Find where the given text appears and provide that cell's center as [X, Y] coordinate. 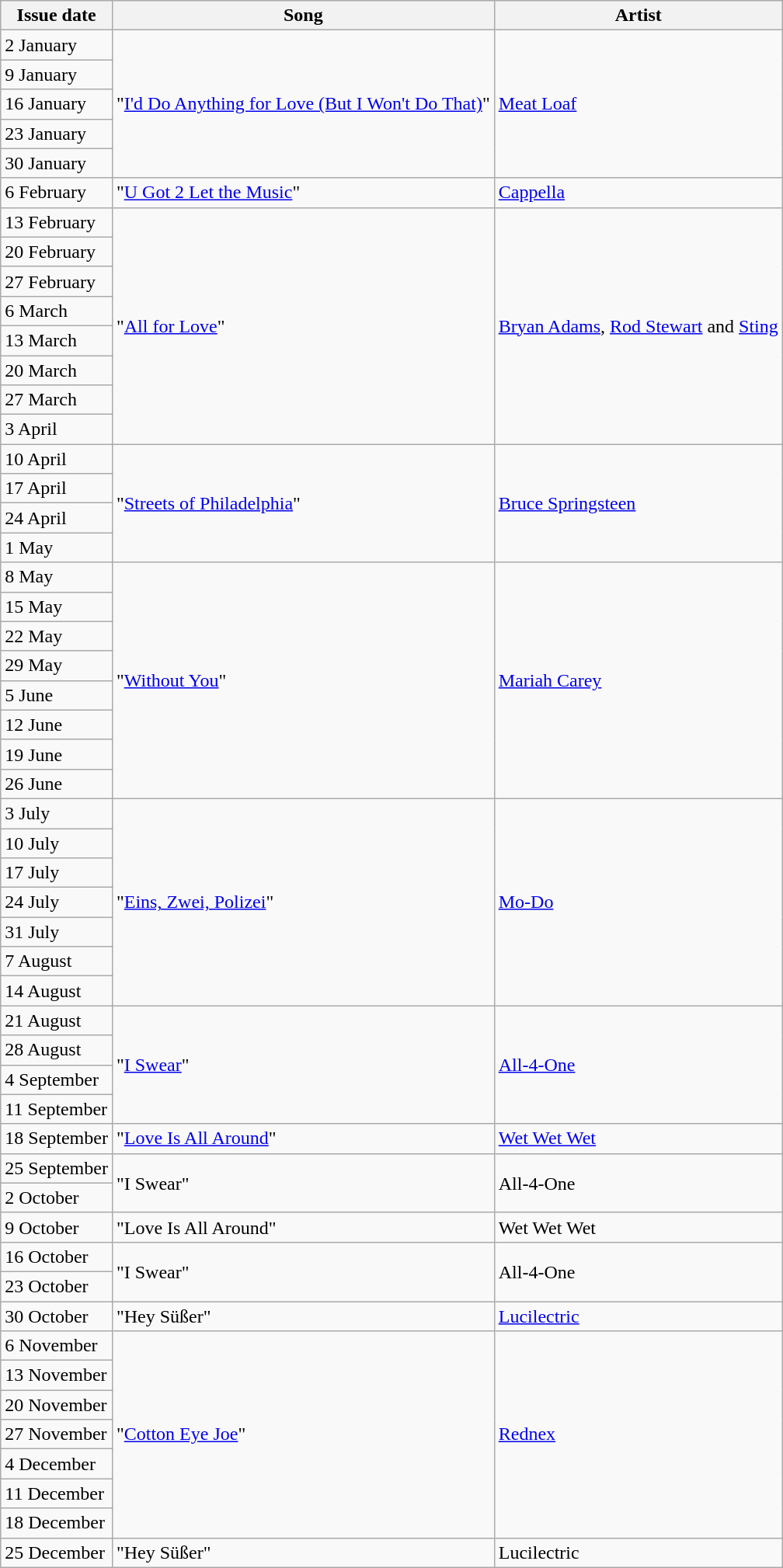
Cappella [639, 193]
15 May [57, 607]
14 August [57, 991]
Song [303, 16]
"Streets of Philadelphia" [303, 503]
18 September [57, 1139]
19 June [57, 754]
5 June [57, 695]
20 March [57, 370]
2 October [57, 1198]
2 January [57, 45]
22 May [57, 636]
25 December [57, 1552]
"All for Love" [303, 325]
4 September [57, 1080]
17 July [57, 873]
Meat Loaf [639, 104]
8 May [57, 577]
Mariah Carey [639, 680]
13 February [57, 222]
29 May [57, 666]
16 January [57, 104]
3 April [57, 429]
Issue date [57, 16]
6 March [57, 311]
3 July [57, 813]
6 November [57, 1346]
9 October [57, 1227]
30 October [57, 1316]
23 January [57, 134]
"Cotton Eye Joe" [303, 1434]
21 August [57, 1020]
13 March [57, 340]
17 April [57, 488]
1 May [57, 548]
6 February [57, 193]
"I'd Do Anything for Love (But I Won't Do That)" [303, 104]
24 July [57, 902]
4 December [57, 1464]
7 August [57, 961]
10 July [57, 843]
"Eins, Zwei, Polizei" [303, 902]
11 September [57, 1109]
25 September [57, 1168]
24 April [57, 518]
Artist [639, 16]
20 November [57, 1405]
10 April [57, 459]
Bruce Springsteen [639, 503]
16 October [57, 1257]
31 July [57, 932]
28 August [57, 1050]
Mo-Do [639, 902]
"Without You" [303, 680]
"U Got 2 Let the Music" [303, 193]
Rednex [639, 1434]
27 March [57, 400]
26 June [57, 784]
20 February [57, 252]
23 October [57, 1286]
30 January [57, 163]
27 November [57, 1434]
11 December [57, 1493]
13 November [57, 1375]
27 February [57, 281]
9 January [57, 75]
12 June [57, 725]
18 December [57, 1523]
Bryan Adams, Rod Stewart and Sting [639, 325]
